Detect which cell encompasses the target text, then output its [X, Y] center coordinate. 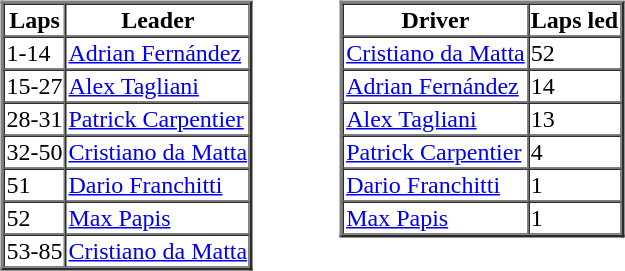
Laps led [574, 20]
Laps [35, 20]
Leader [158, 20]
51 [35, 184]
28-31 [35, 118]
Driver [436, 20]
13 [574, 118]
14 [574, 86]
32-50 [35, 152]
15-27 [35, 86]
1-14 [35, 52]
53-85 [35, 250]
4 [574, 152]
